Scan for the cell matching the given text and deliver its (X, Y) coordinate at center. 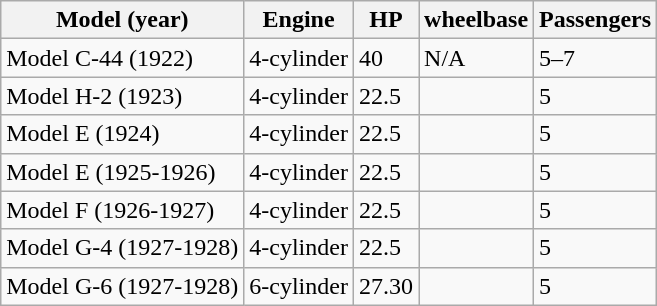
Engine (299, 20)
40 (386, 58)
Model G-6 (1927-1928) (122, 286)
6-cylinder (299, 286)
Model F (1926-1927) (122, 210)
Model E (1924) (122, 134)
Passengers (596, 20)
Model G-4 (1927-1928) (122, 248)
wheelbase (476, 20)
Model E (1925-1926) (122, 172)
Model H-2 (1923) (122, 96)
HP (386, 20)
N/A (476, 58)
Model (year) (122, 20)
27.30 (386, 286)
5–7 (596, 58)
Model C-44 (1922) (122, 58)
